Scan for the cell matching the given text and deliver its [X, Y] coordinate at center. 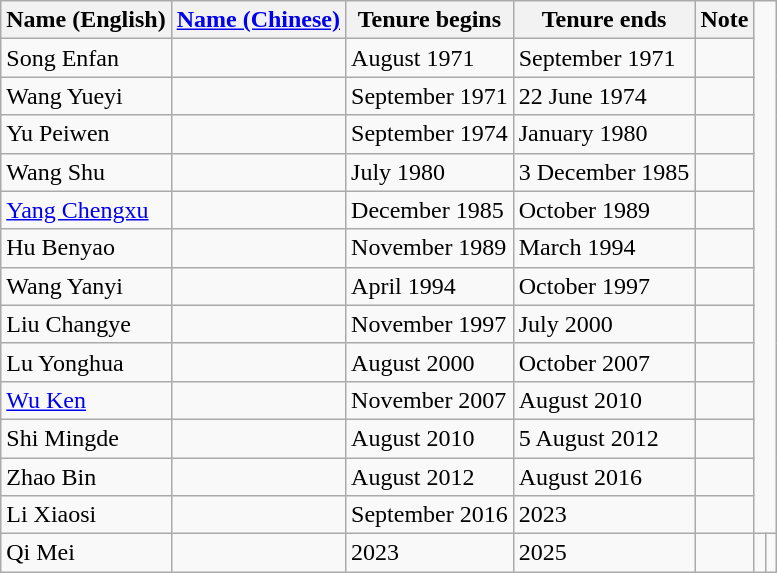
November 2007 [430, 400]
September 2016 [430, 515]
December 1985 [430, 210]
Lu Yonghua [86, 362]
Tenure ends [604, 20]
January 1980 [604, 134]
Shi Mingde [86, 438]
Li Xiaosi [86, 515]
October 1997 [604, 286]
Song Enfan [86, 58]
September 1974 [430, 134]
Wang Yueyi [86, 96]
Name (Chinese) [258, 20]
November 1997 [430, 324]
Zhao Bin [86, 477]
November 1989 [430, 248]
Qi Mei [86, 553]
August 2016 [604, 477]
Yang Chengxu [86, 210]
Wang Yanyi [86, 286]
Note [724, 20]
Liu Changye [86, 324]
March 1994 [604, 248]
July 1980 [430, 172]
July 2000 [604, 324]
3 December 1985 [604, 172]
Yu Peiwen [86, 134]
2025 [604, 553]
Tenure begins [430, 20]
October 1989 [604, 210]
October 2007 [604, 362]
Wang Shu [86, 172]
August 2000 [430, 362]
Wu Ken [86, 400]
April 1994 [430, 286]
August 2012 [430, 477]
Hu Benyao [86, 248]
22 June 1974 [604, 96]
August 1971 [430, 58]
5 August 2012 [604, 438]
Name (English) [86, 20]
